Find where the given text appears and provide that cell's center as [X, Y] coordinate. 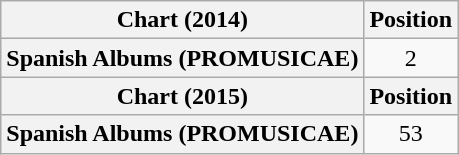
Chart (2014) [182, 20]
Chart (2015) [182, 96]
2 [411, 58]
53 [411, 134]
